Provide the (x, y) coordinate of the cell's center where the given text is located.  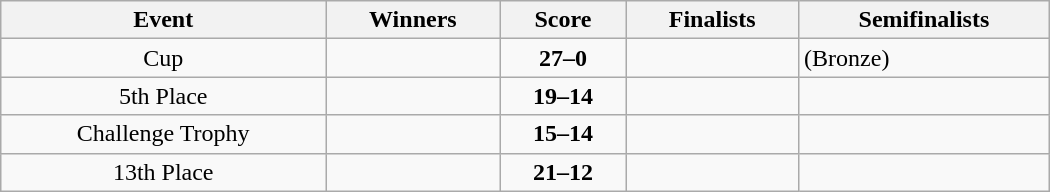
Winners (413, 20)
Semifinalists (924, 20)
5th Place (164, 96)
Score (563, 20)
Event (164, 20)
Finalists (712, 20)
Cup (164, 58)
27–0 (563, 58)
19–14 (563, 96)
21–12 (563, 172)
13th Place (164, 172)
(Bronze) (924, 58)
Challenge Trophy (164, 134)
15–14 (563, 134)
